Locate the cell with the specified text and output its [x, y] center coordinate. 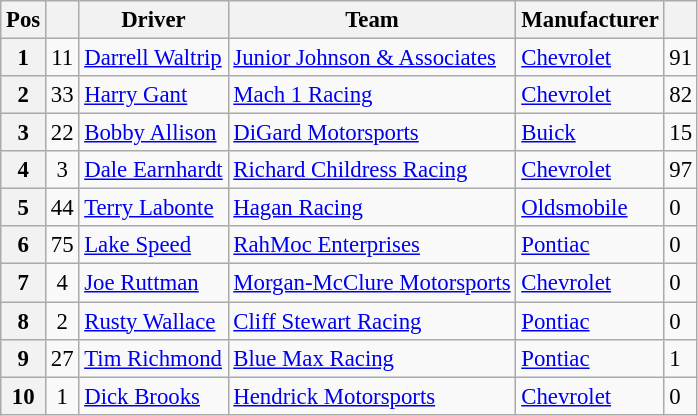
Dick Brooks [154, 396]
Bobby Allison [154, 133]
Pos [24, 20]
7 [24, 283]
5 [24, 208]
DiGard Motorsports [372, 133]
Rusty Wallace [154, 321]
Dale Earnhardt [154, 170]
27 [62, 358]
RahMoc Enterprises [372, 245]
Oldsmobile [590, 208]
Harry Gant [154, 95]
Morgan-McClure Motorsports [372, 283]
Cliff Stewart Racing [372, 321]
Hendrick Motorsports [372, 396]
97 [680, 170]
Tim Richmond [154, 358]
82 [680, 95]
Driver [154, 20]
6 [24, 245]
Manufacturer [590, 20]
Blue Max Racing [372, 358]
Hagan Racing [372, 208]
Terry Labonte [154, 208]
22 [62, 133]
10 [24, 396]
8 [24, 321]
Junior Johnson & Associates [372, 58]
15 [680, 133]
Lake Speed [154, 245]
33 [62, 95]
9 [24, 358]
Darrell Waltrip [154, 58]
Joe Ruttman [154, 283]
75 [62, 245]
Buick [590, 133]
44 [62, 208]
91 [680, 58]
Team [372, 20]
Mach 1 Racing [372, 95]
Richard Childress Racing [372, 170]
11 [62, 58]
